For the text-containing cell, return its midpoint in (X, Y) coordinate format. 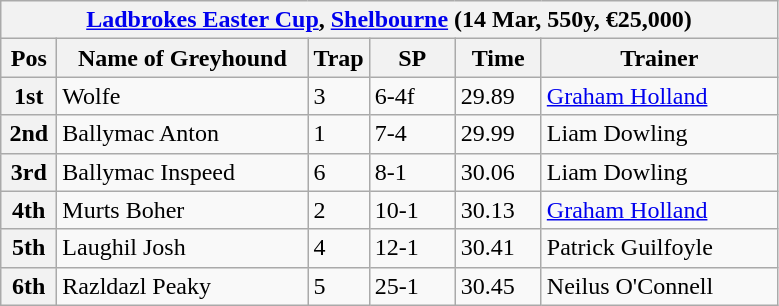
Ballymac Inspeed (182, 172)
6-4f (412, 96)
Pos (29, 58)
30.45 (498, 286)
Trainer (659, 58)
3 (338, 96)
2nd (29, 134)
29.89 (498, 96)
8-1 (412, 172)
4th (29, 210)
Wolfe (182, 96)
Ladbrokes Easter Cup, Shelbourne (14 Mar, 550y, €25,000) (390, 20)
30.41 (498, 248)
6 (338, 172)
Murts Boher (182, 210)
Laughil Josh (182, 248)
SP (412, 58)
29.99 (498, 134)
Trap (338, 58)
5th (29, 248)
5 (338, 286)
Time (498, 58)
Ballymac Anton (182, 134)
12-1 (412, 248)
Neilus O'Connell (659, 286)
25-1 (412, 286)
30.06 (498, 172)
Patrick Guilfoyle (659, 248)
10-1 (412, 210)
Name of Greyhound (182, 58)
2 (338, 210)
Razldazl Peaky (182, 286)
3rd (29, 172)
6th (29, 286)
1st (29, 96)
7-4 (412, 134)
1 (338, 134)
4 (338, 248)
30.13 (498, 210)
